Return the (X, Y) coordinate for the center point of the cell that contains the specified text.  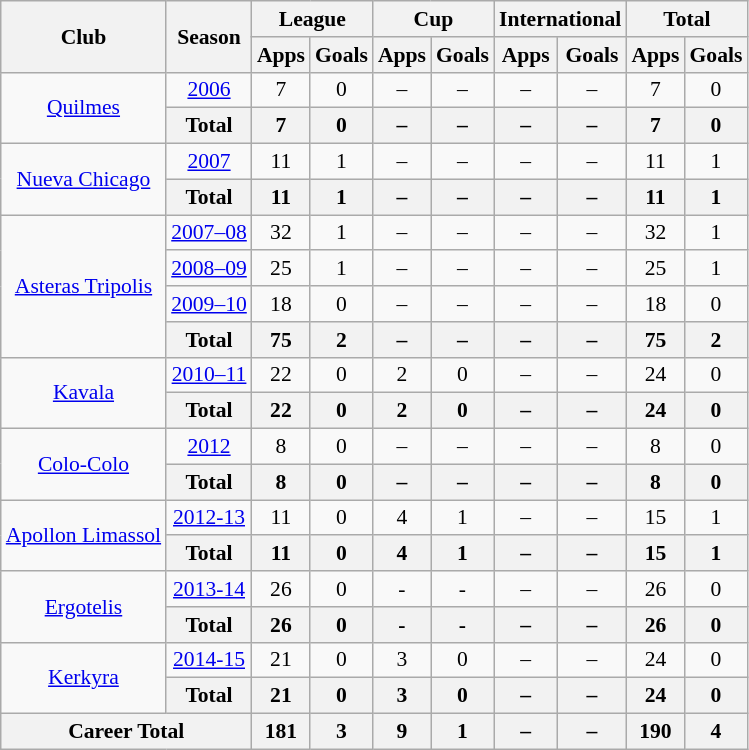
9 (402, 732)
Career Total (126, 732)
Cup (434, 19)
2013-14 (209, 589)
Colo-Colo (84, 464)
190 (655, 732)
2008–09 (209, 269)
2010–11 (209, 375)
2006 (209, 90)
International (560, 19)
Apollon Limassol (84, 536)
181 (281, 732)
2007–08 (209, 233)
Asteras Tripolis (84, 286)
2014-15 (209, 660)
2012 (209, 447)
2009–10 (209, 304)
Season (209, 36)
Kerkyra (84, 678)
2012-13 (209, 518)
League (312, 19)
Kavala (84, 392)
Nueva Chicago (84, 180)
Ergotelis (84, 606)
Quilmes (84, 108)
2007 (209, 162)
Club (84, 36)
